Detect which cell encompasses the target text, then output its [x, y] center coordinate. 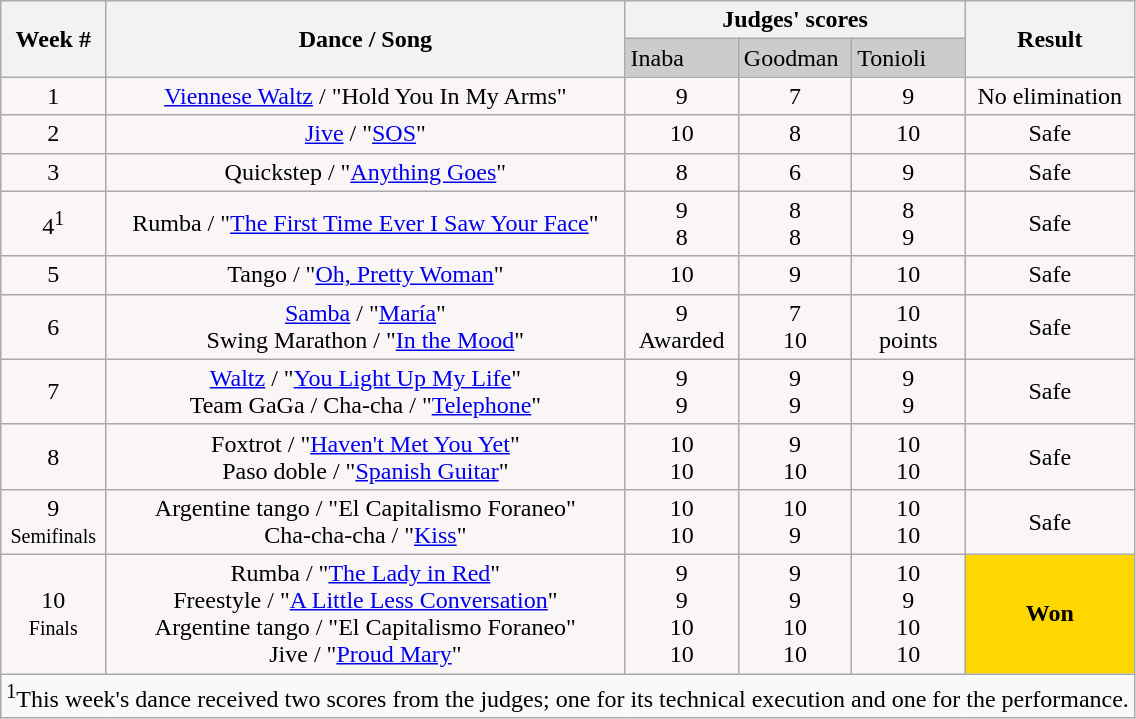
710 [794, 326]
109 [794, 522]
98 [682, 224]
No elimination [1050, 96]
9Semifinals [54, 522]
1091010 [908, 614]
910 [794, 456]
Argentine tango / "El Capitalismo Foraneo"Cha-cha-cha / "Kiss" [366, 522]
Won [1050, 614]
Rumba / "The Lady in Red"Freestyle / "A Little Less Conversation"Argentine tango / "El Capitalismo Foraneo"Jive / "Proud Mary" [366, 614]
Judges' scores [795, 20]
Result [1050, 39]
Tonioli [908, 58]
88 [794, 224]
89 [908, 224]
9Awarded [682, 326]
5 [54, 275]
Tango / "Oh, Pretty Woman" [366, 275]
Rumba / "The First Time Ever I Saw Your Face" [366, 224]
41 [54, 224]
Inaba [682, 58]
Goodman [794, 58]
Quickstep / "Anything Goes" [366, 172]
1This week's dance received two scores from the judges; one for its technical execution and one for the performance. [568, 696]
1 [54, 96]
10Finals [54, 614]
Foxtrot / "Haven't Met You Yet"Paso doble / "Spanish Guitar" [366, 456]
Samba / "María"Swing Marathon / "In the Mood" [366, 326]
2 [54, 134]
Jive / "SOS" [366, 134]
Waltz / "You Light Up My Life"Team GaGa / Cha-cha / "Telephone" [366, 392]
Viennese Waltz / "Hold You In My Arms" [366, 96]
Week # [54, 39]
10points [908, 326]
3 [54, 172]
Dance / Song [366, 39]
